Determine the (x, y) coordinate at the center of the cell enclosing the given text.  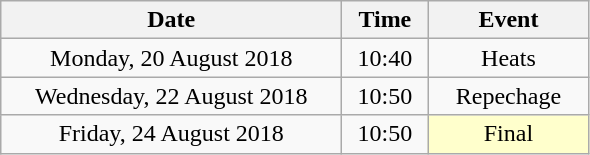
Monday, 20 August 2018 (172, 58)
Event (508, 20)
Final (508, 134)
Time (385, 20)
Wednesday, 22 August 2018 (172, 96)
10:40 (385, 58)
Heats (508, 58)
Date (172, 20)
Repechage (508, 96)
Friday, 24 August 2018 (172, 134)
